Determine the (x, y) coordinate at the center of the cell enclosing the given text.  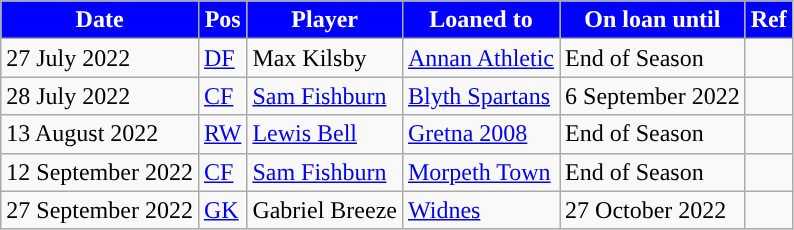
Gabriel Breeze (325, 210)
27 October 2022 (653, 210)
Pos (222, 20)
6 September 2022 (653, 96)
Lewis Bell (325, 134)
Date (100, 20)
13 August 2022 (100, 134)
27 July 2022 (100, 58)
28 July 2022 (100, 96)
27 September 2022 (100, 210)
Widnes (480, 210)
Loaned to (480, 20)
12 September 2022 (100, 172)
RW (222, 134)
GK (222, 210)
Annan Athletic (480, 58)
On loan until (653, 20)
Max Kilsby (325, 58)
DF (222, 58)
Blyth Spartans (480, 96)
Gretna 2008 (480, 134)
Ref (768, 20)
Morpeth Town (480, 172)
Player (325, 20)
